For the text-containing cell, return its midpoint in [x, y] coordinate format. 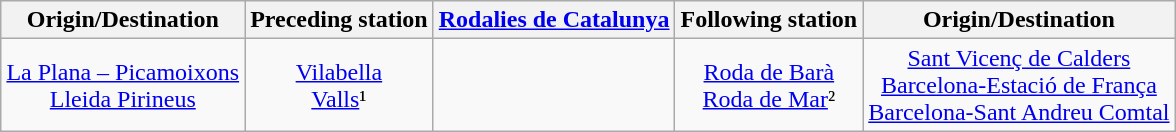
La Plana – PicamoixonsLleida Pirineus [123, 85]
Preceding station [340, 20]
VilabellaValls¹ [340, 85]
Sant Vicenç de CaldersBarcelona-Estació de FrançaBarcelona-Sant Andreu Comtal [1019, 85]
Roda de BaràRoda de Mar² [769, 85]
Following station [769, 20]
Rodalies de Catalunya [554, 20]
